Detect which cell encompasses the target text, then output its (X, Y) center coordinate. 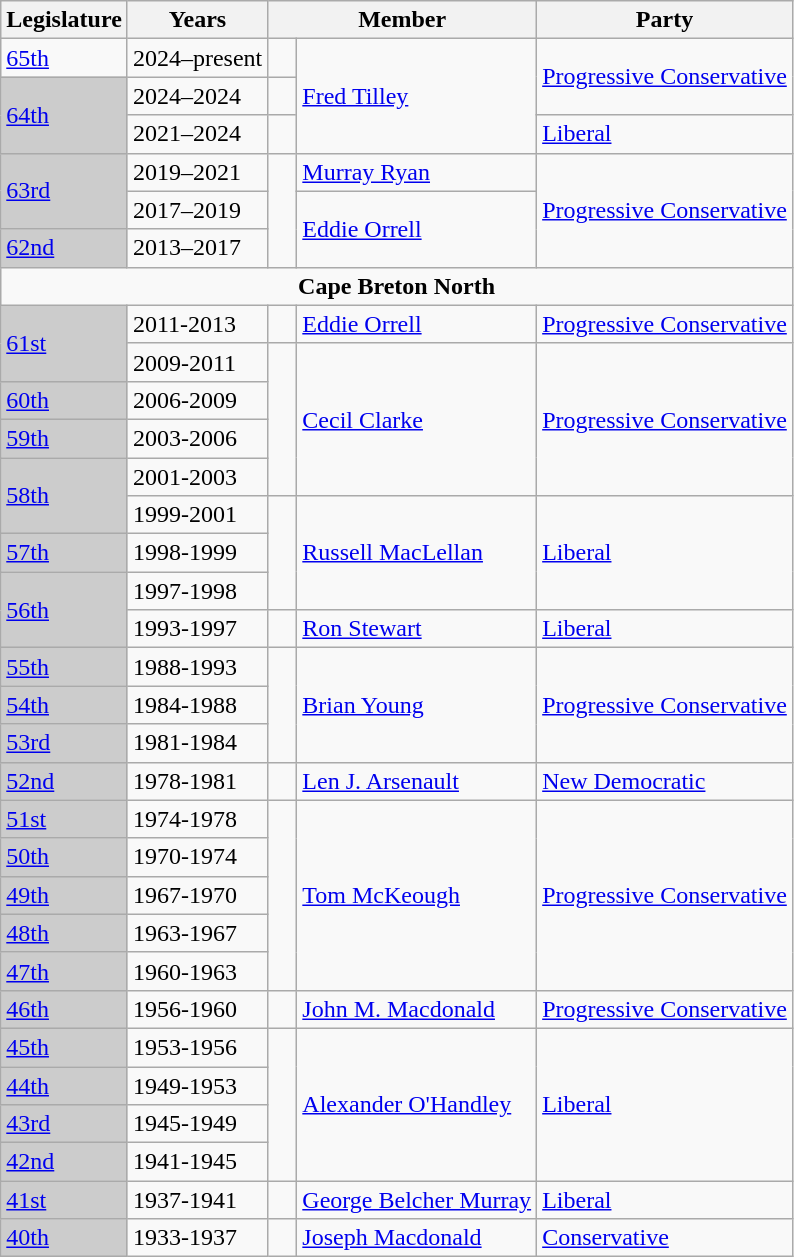
Joseph Macdonald (417, 1238)
55th (64, 667)
Legislature (64, 20)
1988-1993 (197, 667)
41st (64, 1200)
1984-1988 (197, 705)
Murray Ryan (417, 172)
2006-2009 (197, 400)
45th (64, 1047)
2019–2021 (197, 172)
57th (64, 553)
1970-1974 (197, 857)
2017–2019 (197, 210)
2021–2024 (197, 134)
60th (64, 400)
1993-1997 (197, 629)
1953-1956 (197, 1047)
52nd (64, 781)
48th (64, 933)
Alexander O'Handley (417, 1104)
1997-1998 (197, 591)
John M. Macdonald (417, 1009)
53rd (64, 743)
1998-1999 (197, 553)
63rd (64, 191)
47th (64, 971)
Fred Tilley (417, 96)
2003-2006 (197, 438)
1981-1984 (197, 743)
Brian Young (417, 705)
40th (64, 1238)
Len J. Arsenault (417, 781)
2024–present (197, 58)
1949-1953 (197, 1085)
Conservative (665, 1238)
1956-1960 (197, 1009)
58th (64, 496)
42nd (64, 1162)
1937-1941 (197, 1200)
Tom McKeough (417, 895)
1967-1970 (197, 895)
2011-2013 (197, 324)
2024–2024 (197, 96)
43rd (64, 1124)
59th (64, 438)
Russell MacLellan (417, 553)
1960-1963 (197, 971)
Member (402, 20)
2013–2017 (197, 248)
1963-1967 (197, 933)
44th (64, 1085)
1941-1945 (197, 1162)
51st (64, 819)
Cape Breton North (397, 286)
Party (665, 20)
1978-1981 (197, 781)
1933-1937 (197, 1238)
New Democratic (665, 781)
54th (64, 705)
56th (64, 610)
61st (64, 343)
Years (197, 20)
50th (64, 857)
Cecil Clarke (417, 419)
62nd (64, 248)
1974-1978 (197, 819)
2009-2011 (197, 362)
49th (64, 895)
1945-1949 (197, 1124)
65th (64, 58)
46th (64, 1009)
1999-2001 (197, 515)
George Belcher Murray (417, 1200)
64th (64, 115)
2001-2003 (197, 477)
Ron Stewart (417, 629)
